Find where the given text appears and provide that cell's center as (X, Y) coordinate. 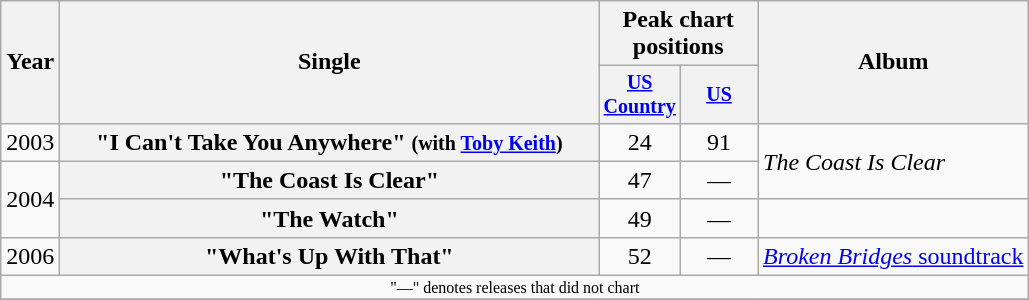
24 (640, 142)
Album (894, 62)
Peak chartpositions (678, 34)
"What's Up With That" (330, 256)
"The Coast Is Clear" (330, 180)
US (720, 94)
"The Watch" (330, 218)
2004 (30, 199)
Broken Bridges soundtrack (894, 256)
2006 (30, 256)
"I Can't Take You Anywhere" (with Toby Keith) (330, 142)
52 (640, 256)
91 (720, 142)
49 (640, 218)
Year (30, 62)
US Country (640, 94)
"—" denotes releases that did not chart (515, 288)
2003 (30, 142)
Single (330, 62)
The Coast Is Clear (894, 161)
47 (640, 180)
